Detect which cell encompasses the target text, then output its [x, y] center coordinate. 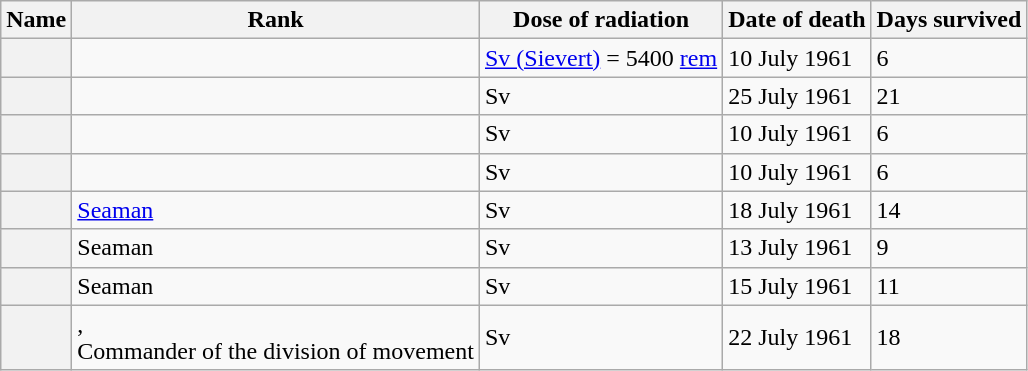
18 [949, 338]
22 July 1961 [797, 338]
Rank [276, 20]
Date of death [797, 20]
15 July 1961 [797, 286]
25 July 1961 [797, 96]
,Commander of the division of movement [276, 338]
14 [949, 210]
11 [949, 286]
Sv (Sievert) = 5400 rem [600, 58]
9 [949, 248]
Name [36, 20]
13 July 1961 [797, 248]
Dose of radiation [600, 20]
Days survived [949, 20]
21 [949, 96]
18 July 1961 [797, 210]
